Provide the [X, Y] coordinate of the cell's center where the given text is located.  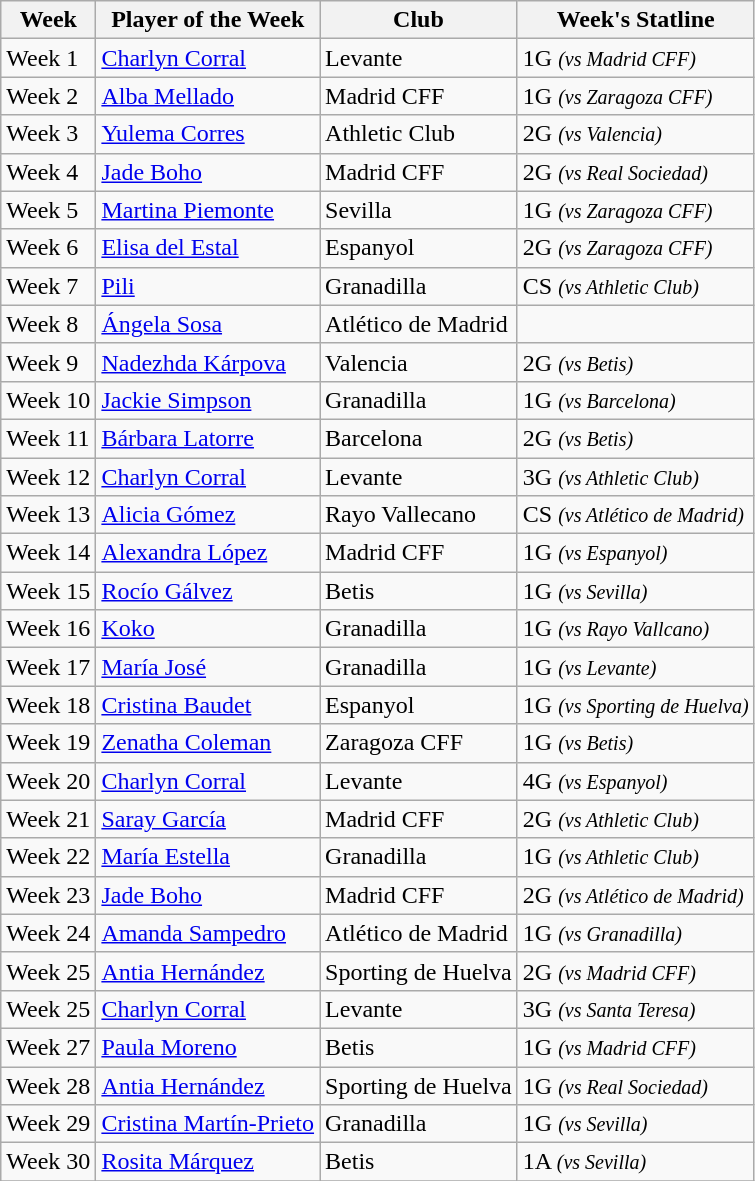
Alexandra López [208, 553]
CS (vs Athletic Club) [636, 286]
Week 19 [48, 743]
2G (vs Athletic Club) [636, 819]
2G (vs Valencia) [636, 134]
Rosita Márquez [208, 1162]
Jackie Simpson [208, 400]
Week 7 [48, 286]
Paula Moreno [208, 1047]
Zaragoza CFF [419, 743]
Pili [208, 286]
3G (vs Santa Teresa) [636, 1009]
1G (vs Levante) [636, 667]
Zenatha Coleman [208, 743]
Week 13 [48, 515]
Yulema Corres [208, 134]
Valencia [419, 362]
Week's Statline [636, 20]
Cristina Baudet [208, 705]
Week 21 [48, 819]
2G (vs Zaragoza CFF) [636, 248]
Elisa del Estal [208, 248]
Week 3 [48, 134]
Week 27 [48, 1047]
Martina Piemonte [208, 210]
1G (vs Espanyol) [636, 553]
Week 22 [48, 857]
Rayo Vallecano [419, 515]
Week 16 [48, 629]
Week 11 [48, 438]
2G (vs Madrid CFF) [636, 971]
Week 10 [48, 400]
Bárbara Latorre [208, 438]
Week 24 [48, 933]
Week [48, 20]
1G (vs Barcelona) [636, 400]
3G (vs Athletic Club) [636, 477]
Rocío Gálvez [208, 591]
1G (vs Real Sociedad) [636, 1085]
Saray García [208, 819]
Week 8 [48, 324]
Week 23 [48, 895]
1G (vs Rayo Vallcano) [636, 629]
Club [419, 20]
Week 29 [48, 1124]
4G (vs Espanyol) [636, 781]
1G (vs Sporting de Huelva) [636, 705]
1G (vs Granadilla) [636, 933]
1G (vs Betis) [636, 743]
CS (vs Atlético de Madrid) [636, 515]
Ángela Sosa [208, 324]
Nadezhda Kárpova [208, 362]
Week 15 [48, 591]
Week 6 [48, 248]
Barcelona [419, 438]
1G (vs Athletic Club) [636, 857]
Week 18 [48, 705]
Cristina Martín-Prieto [208, 1124]
Week 28 [48, 1085]
Week 20 [48, 781]
Week 1 [48, 58]
Athletic Club [419, 134]
Alba Mellado [208, 96]
Koko [208, 629]
1A (vs Sevilla) [636, 1162]
Player of the Week [208, 20]
Week 17 [48, 667]
Week 2 [48, 96]
Week 12 [48, 477]
Week 30 [48, 1162]
2G (vs Real Sociedad) [636, 172]
Sevilla [419, 210]
2G (vs Atlético de Madrid) [636, 895]
Amanda Sampedro [208, 933]
María Estella [208, 857]
Week 9 [48, 362]
Week 4 [48, 172]
Week 5 [48, 210]
Week 14 [48, 553]
Alicia Gómez [208, 515]
María José [208, 667]
